Output the (X, Y) coordinate of the center of the cell containing the given text.  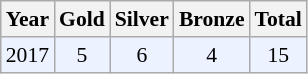
Silver (142, 19)
Gold (82, 19)
Total (278, 19)
Year (28, 19)
4 (212, 55)
15 (278, 55)
5 (82, 55)
Bronze (212, 19)
2017 (28, 55)
6 (142, 55)
